Locate the cell with the specified text and output its [X, Y] center coordinate. 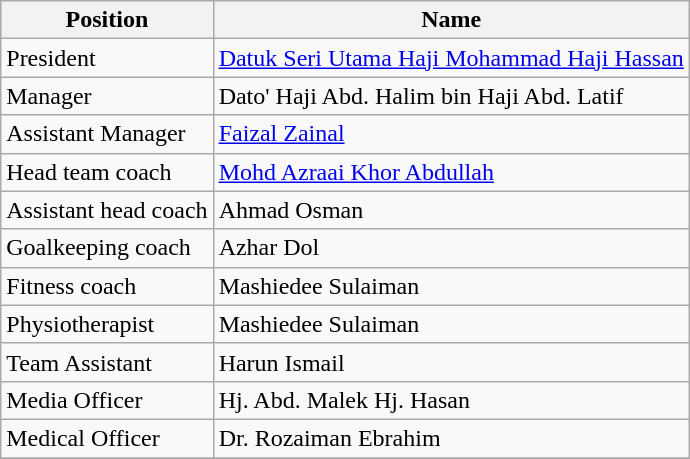
Ahmad Osman [451, 210]
Hj. Abd. Malek Hj. Hasan [451, 400]
Fitness coach [107, 286]
Goalkeeping coach [107, 248]
Medical Officer [107, 438]
Mohd Azraai Khor Abdullah [451, 172]
Dato' Haji Abd. Halim bin Haji Abd. Latif [451, 96]
Physiotherapist [107, 324]
Head team coach [107, 172]
Media Officer [107, 400]
Assistant Manager [107, 134]
Faizal Zainal [451, 134]
Position [107, 20]
Manager [107, 96]
Team Assistant [107, 362]
President [107, 58]
Name [451, 20]
Harun Ismail [451, 362]
Assistant head coach [107, 210]
Dr. Rozaiman Ebrahim [451, 438]
Azhar Dol [451, 248]
Datuk Seri Utama Haji Mohammad Haji Hassan [451, 58]
